Extract the (X, Y) coordinate from the center of the cell holding the provided text.  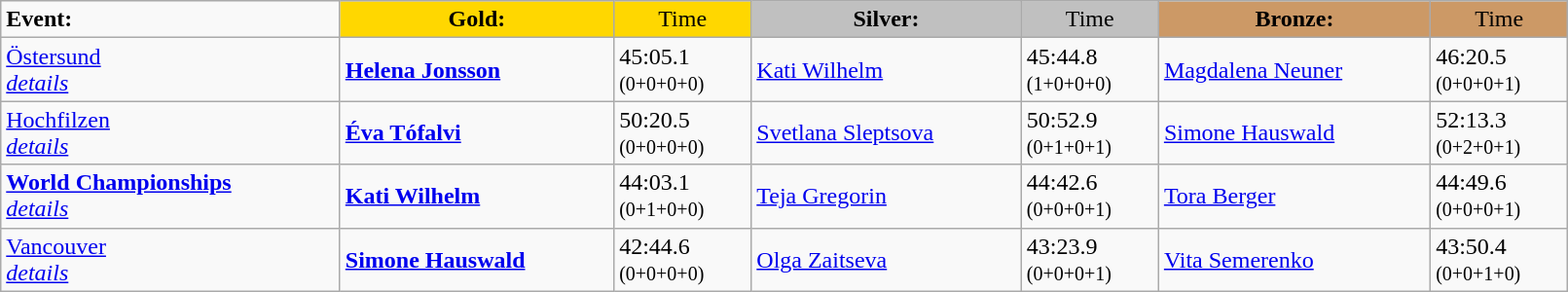
52:13.3(0+2+0+1) (1499, 132)
46:20.5(0+0+0+1) (1499, 70)
Svetlana Sleptsova (886, 132)
Éva Tófalvi (477, 132)
Östersunddetails (171, 70)
43:50.4 (0+0+1+0) (1499, 259)
Silver: (886, 19)
Gold: (477, 19)
50:52.9(0+1+0+1) (1090, 132)
45:44.8(1+0+0+0) (1090, 70)
42:44.6(0+0+0+0) (683, 259)
45:05.1(0+0+0+0) (683, 70)
Vancouverdetails (171, 259)
Magdalena Neuner (1295, 70)
Teja Gregorin (886, 197)
Vita Semerenko (1295, 259)
50:20.5(0+0+0+0) (683, 132)
44:42.6(0+0+0+1) (1090, 197)
Hochfilzendetails (171, 132)
Event: (171, 19)
Bronze: (1295, 19)
World Championshipsdetails (171, 197)
44:03.1(0+1+0+0) (683, 197)
Helena Jonsson (477, 70)
44:49.6(0+0+0+1) (1499, 197)
Olga Zaitseva (886, 259)
43:23.9 (0+0+0+1) (1090, 259)
Tora Berger (1295, 197)
